Determine the [x, y] coordinate at the center of the cell enclosing the given text.  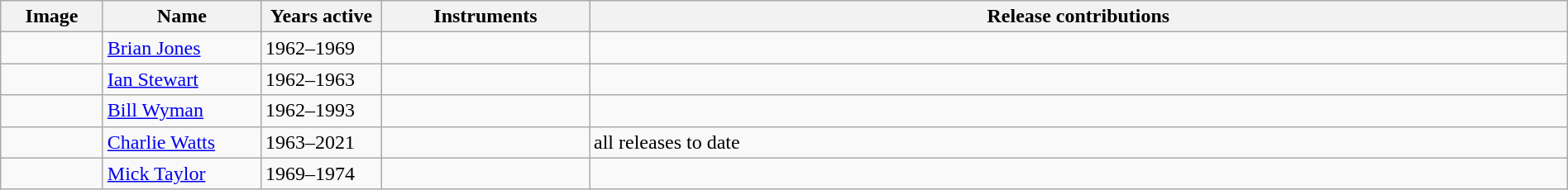
Ian Stewart [182, 79]
Instruments [485, 17]
Years active [321, 17]
1969–1974 [321, 173]
1962–1993 [321, 111]
all releases to date [1078, 142]
Mick Taylor [182, 173]
Brian Jones [182, 48]
Image [52, 17]
Charlie Watts [182, 142]
Name [182, 17]
Release contributions [1078, 17]
1962–1969 [321, 48]
Bill Wyman [182, 111]
1963–2021 [321, 142]
1962–1963 [321, 79]
